Search for the cell housing the specified text and yield its (x, y) center coordinate. 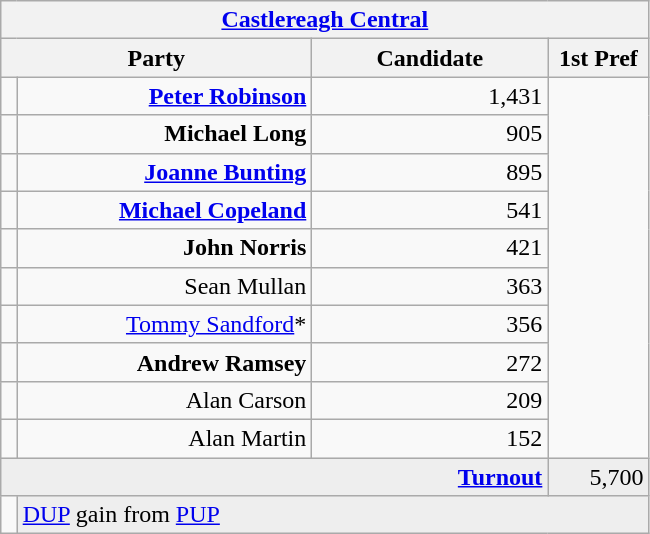
DUP gain from PUP (333, 515)
272 (430, 362)
Tommy Sandford* (164, 324)
Alan Martin (164, 438)
Michael Copeland (164, 210)
356 (430, 324)
421 (430, 248)
895 (430, 172)
Sean Mullan (164, 286)
Candidate (430, 58)
905 (430, 134)
Joanne Bunting (164, 172)
541 (430, 210)
209 (430, 400)
363 (430, 286)
Michael Long (164, 134)
1,431 (430, 96)
Alan Carson (164, 400)
Castlereagh Central (325, 20)
John Norris (164, 248)
Peter Robinson (164, 96)
1st Pref (598, 58)
5,700 (598, 477)
152 (430, 438)
Party (156, 58)
Andrew Ramsey (164, 362)
Turnout (274, 477)
